Determine the [x, y] coordinate at the center of the cell enclosing the given text.  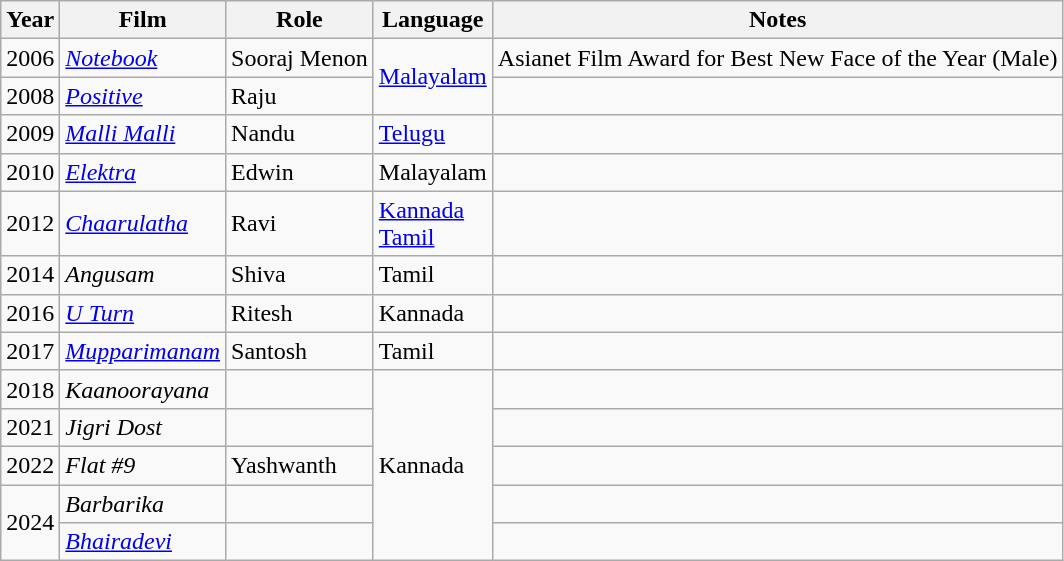
Yashwanth [300, 465]
Positive [143, 96]
Santosh [300, 351]
Notes [778, 20]
2022 [30, 465]
Role [300, 20]
2018 [30, 389]
Notebook [143, 58]
Nandu [300, 134]
U Turn [143, 313]
KannadaTamil [432, 224]
Barbarika [143, 503]
Bhairadevi [143, 542]
2014 [30, 275]
Raju [300, 96]
2012 [30, 224]
2021 [30, 427]
Chaarulatha [143, 224]
Elektra [143, 172]
2008 [30, 96]
2006 [30, 58]
Malli Malli [143, 134]
2009 [30, 134]
Jigri Dost [143, 427]
Angusam [143, 275]
Year [30, 20]
Mupparimanam [143, 351]
Ravi [300, 224]
Shiva [300, 275]
2017 [30, 351]
Film [143, 20]
2024 [30, 522]
Telugu [432, 134]
Edwin [300, 172]
Asianet Film Award for Best New Face of the Year (Male) [778, 58]
Ritesh [300, 313]
Kaanoorayana [143, 389]
Flat #9 [143, 465]
2016 [30, 313]
Sooraj Menon [300, 58]
Language [432, 20]
2010 [30, 172]
